Search for the cell housing the specified text and yield its [X, Y] center coordinate. 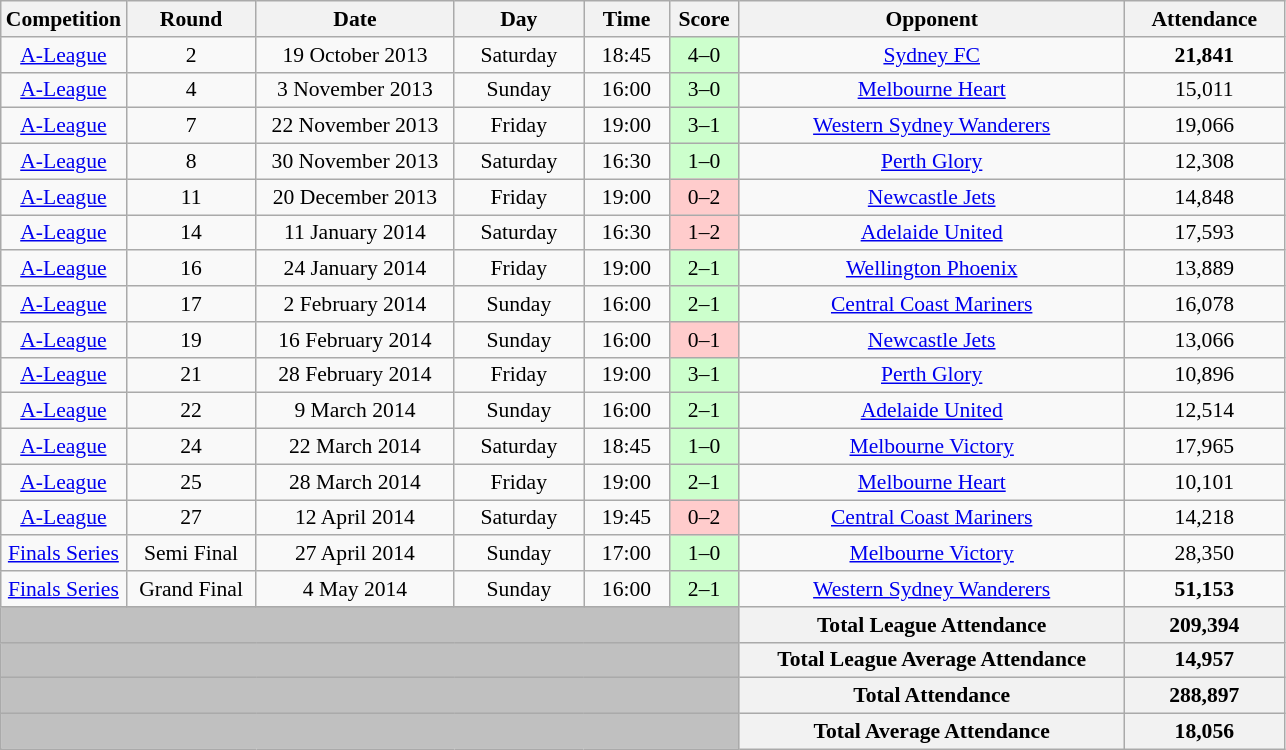
13,066 [1204, 340]
1–2 [704, 233]
16,078 [1204, 304]
14,848 [1204, 197]
12 April 2014 [355, 518]
30 November 2013 [355, 162]
Total Attendance [932, 696]
27 [191, 518]
20 December 2013 [355, 197]
10,896 [1204, 375]
16 [191, 269]
22 November 2013 [355, 126]
17:00 [626, 554]
Date [355, 19]
24 [191, 447]
14,957 [1204, 660]
9 March 2014 [355, 411]
Score [704, 19]
28 March 2014 [355, 482]
209,394 [1204, 625]
27 April 2014 [355, 554]
Round [191, 19]
4 May 2014 [355, 589]
51,153 [1204, 589]
4–0 [704, 55]
11 [191, 197]
Opponent [932, 19]
0–1 [704, 340]
Wellington Phoenix [932, 269]
Time [626, 19]
17,965 [1204, 447]
3–0 [704, 90]
14,218 [1204, 518]
Total League Attendance [932, 625]
Total Average Attendance [932, 732]
28 February 2014 [355, 375]
3 November 2013 [355, 90]
17 [191, 304]
7 [191, 126]
14 [191, 233]
19 [191, 340]
Competition [64, 19]
24 January 2014 [355, 269]
4 [191, 90]
22 March 2014 [355, 447]
Sydney FC [932, 55]
28,350 [1204, 554]
2 February 2014 [355, 304]
Grand Final [191, 589]
25 [191, 482]
288,897 [1204, 696]
15,011 [1204, 90]
21,841 [1204, 55]
Semi Final [191, 554]
2 [191, 55]
22 [191, 411]
19:45 [626, 518]
10,101 [1204, 482]
19 October 2013 [355, 55]
17,593 [1204, 233]
21 [191, 375]
12,514 [1204, 411]
Attendance [1204, 19]
11 January 2014 [355, 233]
8 [191, 162]
18,056 [1204, 732]
13,889 [1204, 269]
Total League Average Attendance [932, 660]
19,066 [1204, 126]
12,308 [1204, 162]
Day [519, 19]
16 February 2014 [355, 340]
